Locate the cell with the specified text and output its (X, Y) center coordinate. 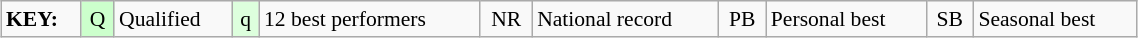
Personal best (846, 19)
Qualified (173, 19)
SB (950, 19)
Q (98, 19)
PB (742, 19)
KEY: (41, 19)
NR (506, 19)
q (246, 19)
National record (626, 19)
12 best performers (370, 19)
Seasonal best (1055, 19)
